From the cell containing the given text, extract its center point as (x, y) coordinate. 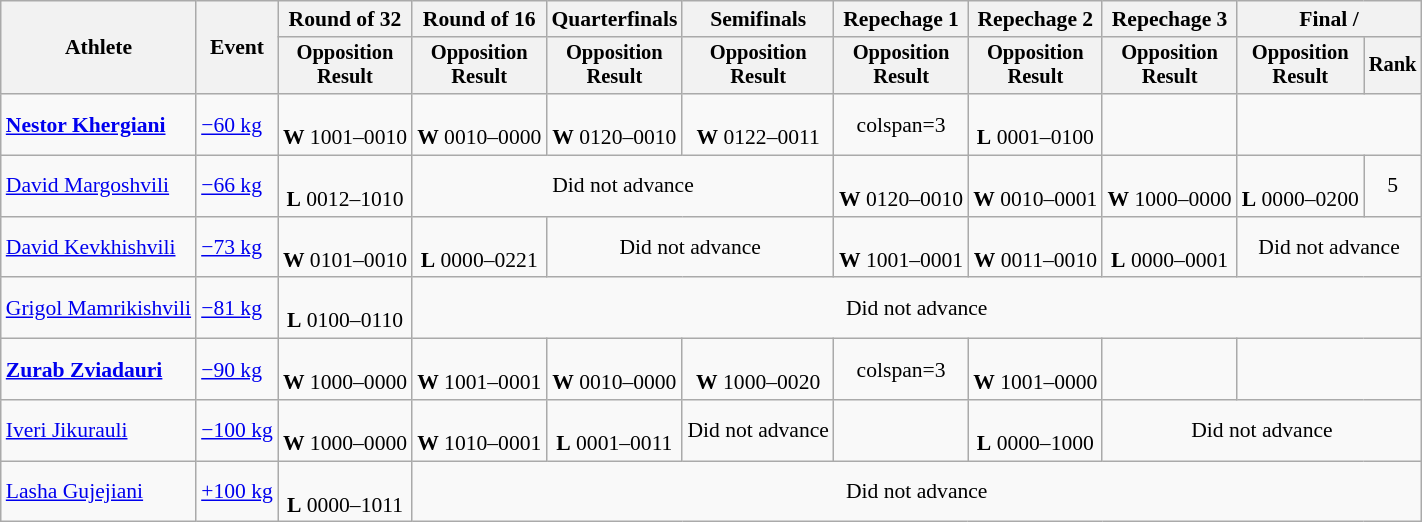
David Kevkhishvili (98, 248)
L 0012–1010 (345, 186)
W 0122–0011 (758, 124)
−66 kg (237, 186)
5 (1393, 186)
+100 kg (237, 492)
Grigol Mamrikishvili (98, 308)
Final / (1330, 19)
W 1010–0001 (479, 430)
−81 kg (237, 308)
L 0000–0221 (479, 248)
L 0001–0100 (1035, 124)
Rank (1393, 66)
L 0000–0200 (1300, 186)
Round of 32 (345, 19)
Repechage 1 (901, 19)
Quarterfinals (614, 19)
L 0100–0110 (345, 308)
−73 kg (237, 248)
W 1001–0000 (1035, 370)
Zurab Zviadauri (98, 370)
David Margoshvili (98, 186)
Nestor Khergiani (98, 124)
L 0000–0001 (1169, 248)
−100 kg (237, 430)
L 0000–1011 (345, 492)
W 0010–0001 (1035, 186)
Iveri Jikurauli (98, 430)
−60 kg (237, 124)
W 0011–0010 (1035, 248)
Semifinals (758, 19)
L 0000–1000 (1035, 430)
W 0101–0010 (345, 248)
Repechage 2 (1035, 19)
Athlete (98, 48)
W 1000–0020 (758, 370)
Lasha Gujejiani (98, 492)
Repechage 3 (1169, 19)
−90 kg (237, 370)
Round of 16 (479, 19)
Event (237, 48)
W 1001–0010 (345, 124)
L 0001–0011 (614, 430)
